Detect which cell encompasses the target text, then output its (x, y) center coordinate. 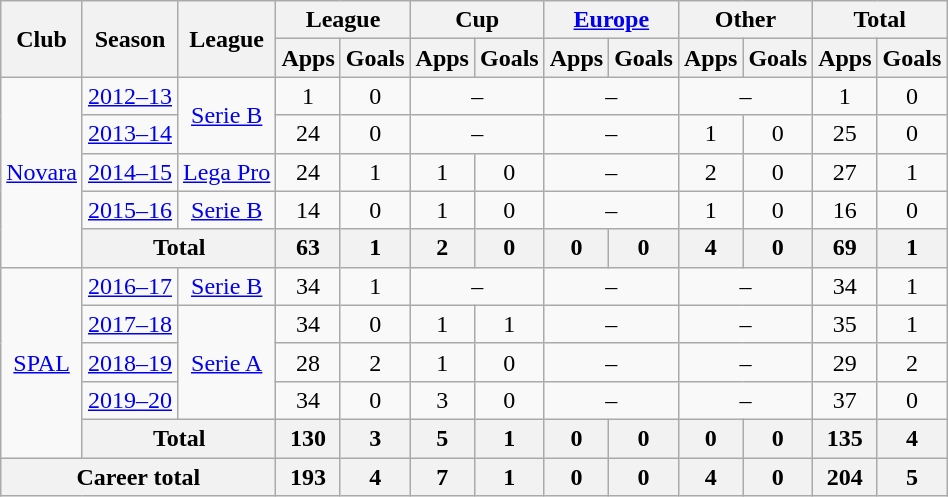
2013–14 (130, 134)
25 (845, 134)
2019–20 (130, 400)
135 (845, 438)
Season (130, 39)
2018–19 (130, 362)
29 (845, 362)
Career total (138, 477)
2016–17 (130, 286)
2014–15 (130, 172)
2012–13 (130, 96)
204 (845, 477)
2015–16 (130, 210)
Lega Pro (227, 172)
SPAL (42, 362)
Club (42, 39)
193 (308, 477)
63 (308, 248)
Novara (42, 172)
16 (845, 210)
14 (308, 210)
Europe (611, 20)
27 (845, 172)
Other (745, 20)
7 (442, 477)
28 (308, 362)
69 (845, 248)
Serie A (227, 362)
37 (845, 400)
130 (308, 438)
2017–18 (130, 324)
35 (845, 324)
Cup (477, 20)
